Output the (x, y) coordinate of the center of the cell containing the given text.  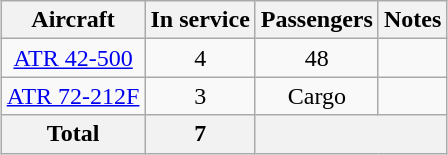
Total (73, 134)
4 (200, 58)
ATR 42-500 (73, 58)
48 (316, 58)
Notes (412, 20)
Passengers (316, 20)
In service (200, 20)
Cargo (316, 96)
ATR 72-212F (73, 96)
Aircraft (73, 20)
3 (200, 96)
7 (200, 134)
